For the text-containing cell, return its midpoint in [X, Y] coordinate format. 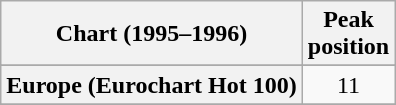
11 [348, 85]
Chart (1995–1996) [152, 34]
Europe (Eurochart Hot 100) [152, 85]
Peakposition [348, 34]
